Provide the (x, y) coordinate of the cell's center where the given text is located.  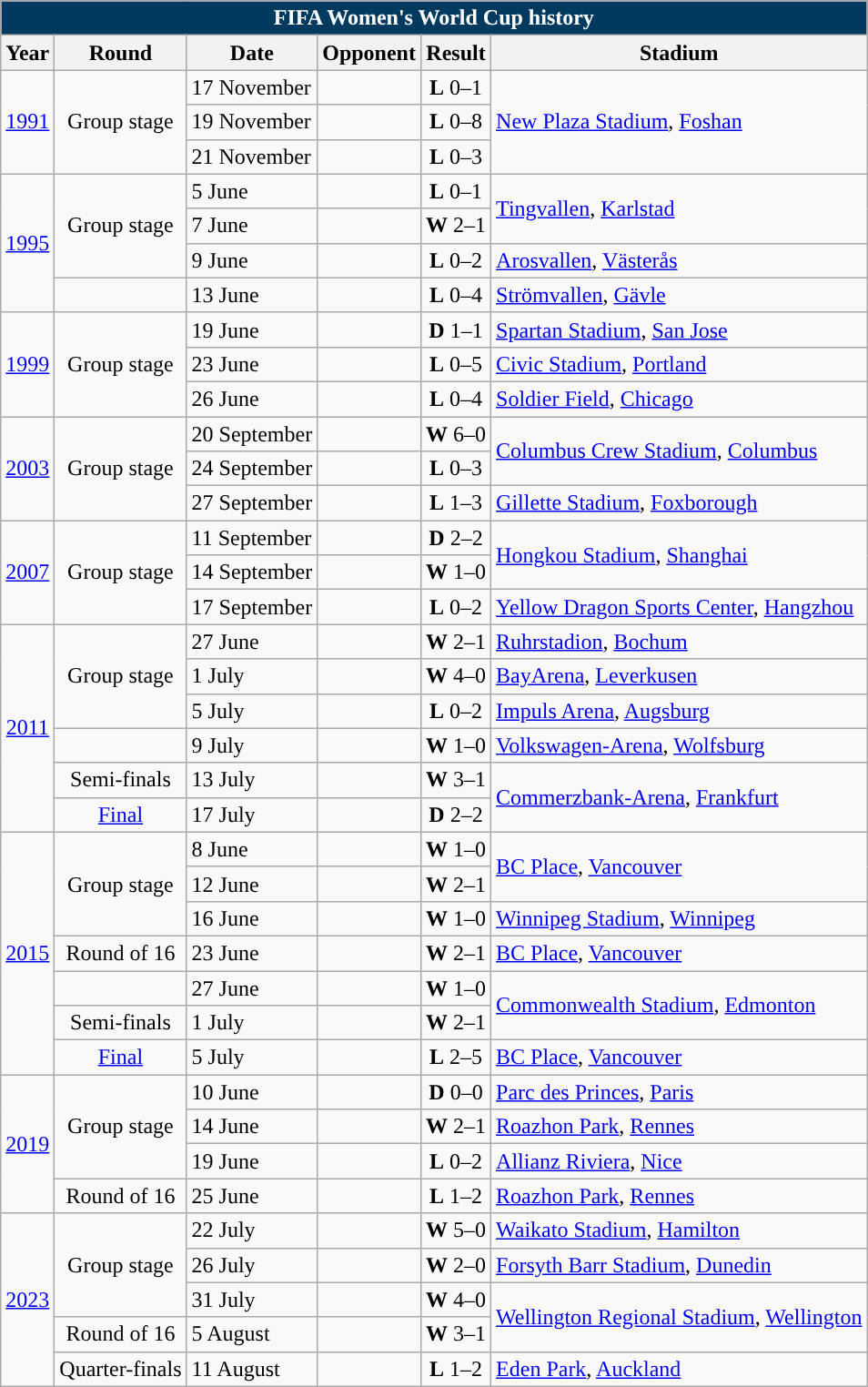
Waikato Stadium, Hamilton (679, 1230)
11 September (252, 538)
Parc des Princes, Paris (679, 1092)
13 June (252, 295)
Arosvallen, Västerås (679, 260)
W 5–0 (455, 1230)
Quarter-finals (120, 1369)
14 September (252, 572)
5 August (252, 1334)
L 0–8 (455, 122)
Hongkou Stadium, Shanghai (679, 555)
26 July (252, 1265)
Columbus Crew Stadium, Columbus (679, 451)
Winnipeg Stadium, Winnipeg (679, 918)
Impuls Arena, Augsburg (679, 711)
Stadium (679, 53)
W 2–0 (455, 1265)
Eden Park, Auckland (679, 1369)
Date (252, 53)
Allianz Riviera, Nice (679, 1161)
Yellow Dragon Sports Center, Hangzhou (679, 607)
27 September (252, 503)
2003 (27, 469)
2015 (27, 953)
Forsyth Barr Stadium, Dunedin (679, 1265)
Wellington Regional Stadium, Wellington (679, 1317)
10 June (252, 1092)
11 August (252, 1369)
9 June (252, 260)
19 November (252, 122)
25 June (252, 1196)
Round (120, 53)
L 0–5 (455, 364)
2023 (27, 1300)
Civic Stadium, Portland (679, 364)
Tingvallen, Karlstad (679, 208)
D 1–1 (455, 329)
7 June (252, 226)
FIFA Women's World Cup history (434, 18)
Commerzbank-Arena, Frankfurt (679, 797)
12 June (252, 884)
L 2–5 (455, 1058)
14 June (252, 1127)
24 September (252, 469)
21 November (252, 157)
1991 (27, 122)
5 June (252, 191)
Soldier Field, Chicago (679, 399)
Ruhrstadion, Bochum (679, 642)
17 July (252, 815)
31 July (252, 1300)
16 June (252, 918)
8 June (252, 849)
Year (27, 53)
1995 (27, 243)
2019 (27, 1144)
9 July (252, 745)
BayArena, Leverkusen (679, 676)
20 September (252, 434)
Result (455, 53)
Strömvallen, Gävle (679, 295)
Spartan Stadium, San Jose (679, 329)
Volkswagen-Arena, Wolfsburg (679, 745)
L 1–3 (455, 503)
Commonwealth Stadium, Edmonton (679, 1005)
New Plaza Stadium, Foshan (679, 122)
13 July (252, 780)
17 September (252, 607)
2011 (27, 728)
W 6–0 (455, 434)
22 July (252, 1230)
2007 (27, 572)
17 November (252, 87)
Gillette Stadium, Foxborough (679, 503)
1999 (27, 364)
D 0–0 (455, 1092)
26 June (252, 399)
Opponent (369, 53)
